Find where the given text appears and provide that cell's center as (X, Y) coordinate. 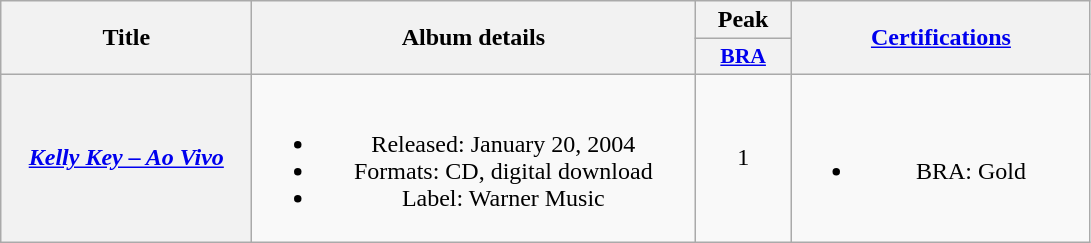
BRA: Gold (940, 158)
Album details (474, 38)
Kelly Key – Ao Vivo (126, 158)
Title (126, 38)
Peak (744, 20)
1 (744, 158)
Released: January 20, 2004Formats: CD, digital downloadLabel: Warner Music (474, 158)
BRA (744, 57)
Certifications (940, 38)
